Determine the [x, y] coordinate at the center of the cell enclosing the given text.  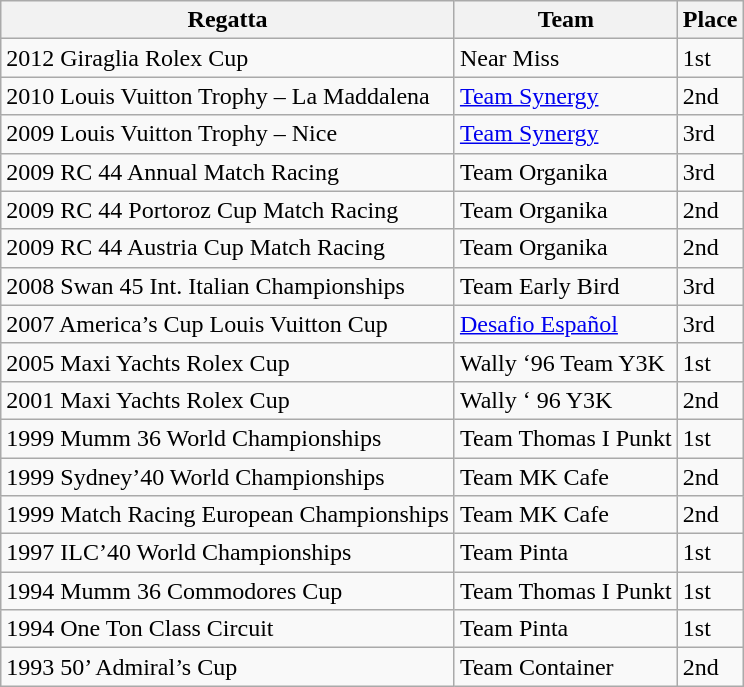
2009 Louis Vuitton Trophy – Nice [228, 134]
2001 Maxi Yachts Rolex Cup [228, 400]
1993 50’ Admiral’s Cup [228, 667]
Team [566, 20]
Place [710, 20]
1994 One Ton Class Circuit [228, 629]
2005 Maxi Yachts Rolex Cup [228, 362]
Wally ‘96 Team Y3K [566, 362]
1997 ILC’40 World Championships [228, 553]
2010 Louis Vuitton Trophy – La Maddalena [228, 96]
Wally ‘ 96 Y3K [566, 400]
1999 Match Racing European Championships [228, 515]
2008 Swan 45 Int. Italian Championships [228, 286]
2009 RC 44 Annual Match Racing [228, 172]
1999 Sydney’40 World Championships [228, 477]
1999 Mumm 36 World Championships [228, 438]
2007 America’s Cup Louis Vuitton Cup [228, 324]
Near Miss [566, 58]
Desafio Español [566, 324]
Team Early Bird [566, 286]
1994 Mumm 36 Commodores Cup [228, 591]
Team Container [566, 667]
2009 RC 44 Austria Cup Match Racing [228, 248]
2012 Giraglia Rolex Cup [228, 58]
Regatta [228, 20]
2009 RC 44 Portoroz Cup Match Racing [228, 210]
